For the text-containing cell, return its midpoint in (x, y) coordinate format. 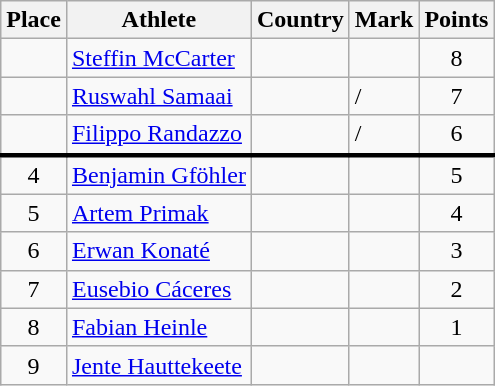
Eusebio Cáceres (158, 289)
3 (456, 251)
Place (34, 20)
Filippo Randazzo (158, 135)
Artem Primak (158, 213)
Steffin McCarter (158, 58)
2 (456, 289)
Points (456, 20)
Jente Hauttekeete (158, 365)
1 (456, 327)
Athlete (158, 20)
Ruswahl Samaai (158, 96)
Country (300, 20)
Benjamin Gföhler (158, 174)
Fabian Heinle (158, 327)
Mark (384, 20)
9 (34, 365)
Erwan Konaté (158, 251)
